Provide the (X, Y) coordinate of the cell's center where the given text is located.  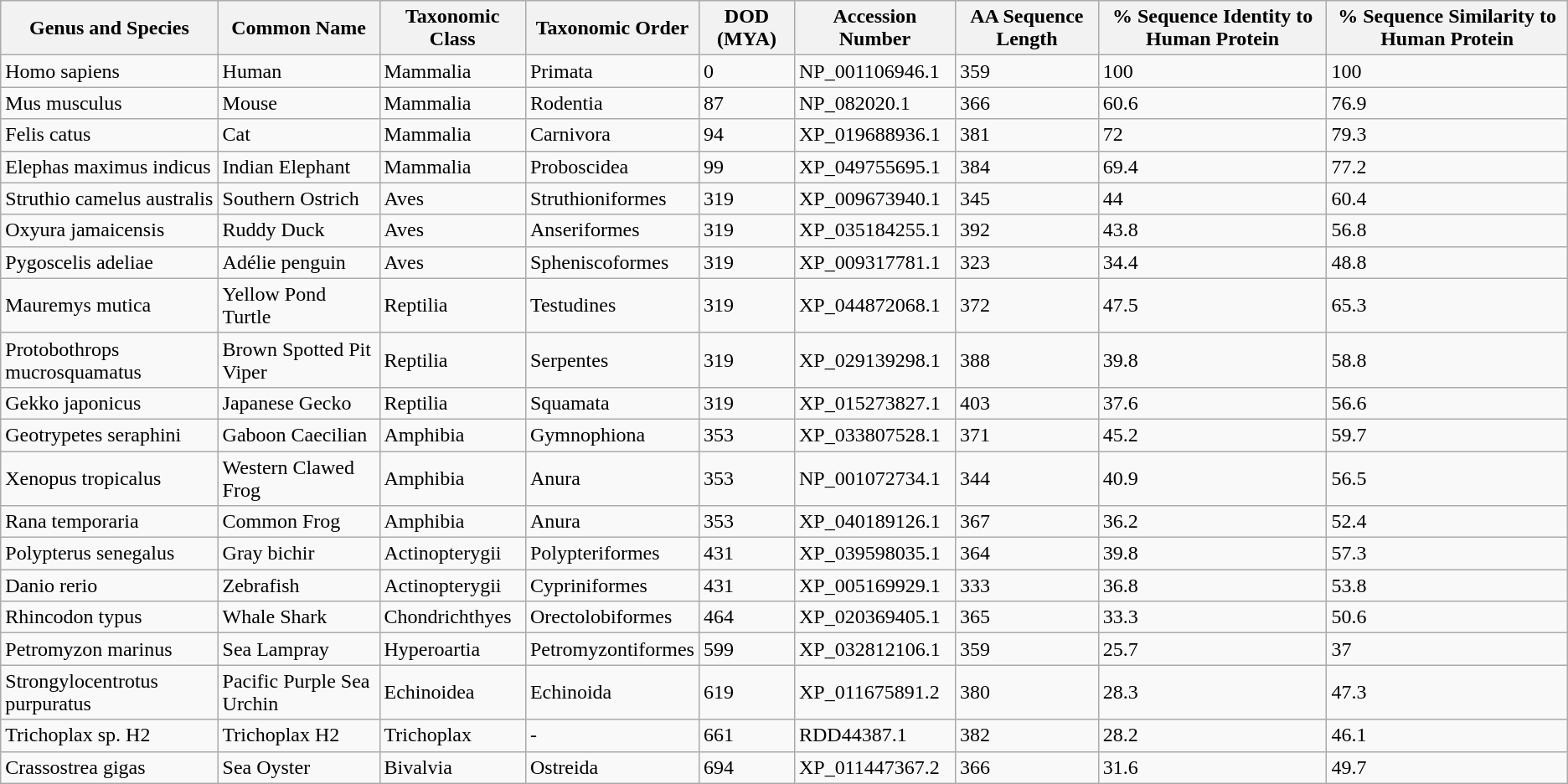
371 (1027, 435)
Common Frog (298, 522)
Sea Lampray (298, 649)
403 (1027, 403)
619 (746, 692)
87 (746, 103)
Testudines (611, 305)
% Sequence Similarity to Human Protein (1447, 28)
43.8 (1213, 230)
365 (1027, 617)
Ostreida (611, 767)
XP_035184255.1 (874, 230)
0 (746, 71)
53.8 (1447, 585)
372 (1027, 305)
Genus and Species (109, 28)
48.8 (1447, 262)
Chondrichthyes (452, 617)
XP_015273827.1 (874, 403)
56.6 (1447, 403)
XP_039598035.1 (874, 554)
DOD (MYA) (746, 28)
Geotrypetes seraphini (109, 435)
Gymnophiona (611, 435)
XP_011675891.2 (874, 692)
Protobothrops mucrosquamatus (109, 360)
Orectolobiformes (611, 617)
381 (1027, 135)
33.3 (1213, 617)
Trichoplax sp. H2 (109, 735)
69.4 (1213, 167)
% Sequence Identity to Human Protein (1213, 28)
Human (298, 71)
72 (1213, 135)
36.2 (1213, 522)
XP_009673940.1 (874, 199)
99 (746, 167)
Rana temporaria (109, 522)
Gray bichir (298, 554)
599 (746, 649)
Homo sapiens (109, 71)
76.9 (1447, 103)
NP_001106946.1 (874, 71)
60.6 (1213, 103)
Rhincodon typus (109, 617)
Japanese Gecko (298, 403)
45.2 (1213, 435)
694 (746, 767)
31.6 (1213, 767)
XP_040189126.1 (874, 522)
XP_049755695.1 (874, 167)
388 (1027, 360)
44 (1213, 199)
Echinoida (611, 692)
59.7 (1447, 435)
Spheniscoformes (611, 262)
NP_082020.1 (874, 103)
XP_029139298.1 (874, 360)
Echinoidea (452, 692)
Anseriformes (611, 230)
79.3 (1447, 135)
XP_020369405.1 (874, 617)
Whale Shark (298, 617)
XP_033807528.1 (874, 435)
Western Clawed Frog (298, 477)
Brown Spotted Pit Viper (298, 360)
37 (1447, 649)
Adélie penguin (298, 262)
NP_001072734.1 (874, 477)
Hyperoartia (452, 649)
392 (1027, 230)
XP_009317781.1 (874, 262)
Southern Ostrich (298, 199)
Gaboon Caecilian (298, 435)
AA Sequence Length (1027, 28)
Cypriniformes (611, 585)
57.3 (1447, 554)
Mouse (298, 103)
Yellow Pond Turtle (298, 305)
Felis catus (109, 135)
323 (1027, 262)
25.7 (1213, 649)
Bivalvia (452, 767)
Ruddy Duck (298, 230)
464 (746, 617)
Zebrafish (298, 585)
Oxyura jamaicensis (109, 230)
52.4 (1447, 522)
65.3 (1447, 305)
49.7 (1447, 767)
Rodentia (611, 103)
56.8 (1447, 230)
Proboscidea (611, 167)
380 (1027, 692)
46.1 (1447, 735)
47.5 (1213, 305)
Mus musculus (109, 103)
382 (1027, 735)
Danio rerio (109, 585)
Common Name (298, 28)
40.9 (1213, 477)
364 (1027, 554)
XP_005169929.1 (874, 585)
56.5 (1447, 477)
Serpentes (611, 360)
RDD44387.1 (874, 735)
Elephas maximus indicus (109, 167)
- (611, 735)
Mauremys mutica (109, 305)
Trichoplax H2 (298, 735)
50.6 (1447, 617)
Petromyzontiformes (611, 649)
Strongylocentrotus purpuratus (109, 692)
36.8 (1213, 585)
Struthio camelus australis (109, 199)
Cat (298, 135)
661 (746, 735)
58.8 (1447, 360)
34.4 (1213, 262)
Trichoplax (452, 735)
344 (1027, 477)
Sea Oyster (298, 767)
Primata (611, 71)
Squamata (611, 403)
Taxonomic Order (611, 28)
Pygoscelis adeliae (109, 262)
Taxonomic Class (452, 28)
Xenopus tropicalus (109, 477)
XP_019688936.1 (874, 135)
XP_032812106.1 (874, 649)
94 (746, 135)
Crassostrea gigas (109, 767)
333 (1027, 585)
Polypteriformes (611, 554)
Carnivora (611, 135)
28.3 (1213, 692)
367 (1027, 522)
384 (1027, 167)
47.3 (1447, 692)
Struthioniformes (611, 199)
Gekko japonicus (109, 403)
Petromyzon marinus (109, 649)
XP_011447367.2 (874, 767)
XP_044872068.1 (874, 305)
37.6 (1213, 403)
Indian Elephant (298, 167)
Accession Number (874, 28)
Pacific Purple Sea Urchin (298, 692)
Polypterus senegalus (109, 554)
77.2 (1447, 167)
28.2 (1213, 735)
60.4 (1447, 199)
345 (1027, 199)
